Extract the (X, Y) coordinate from the center of the cell holding the provided text.  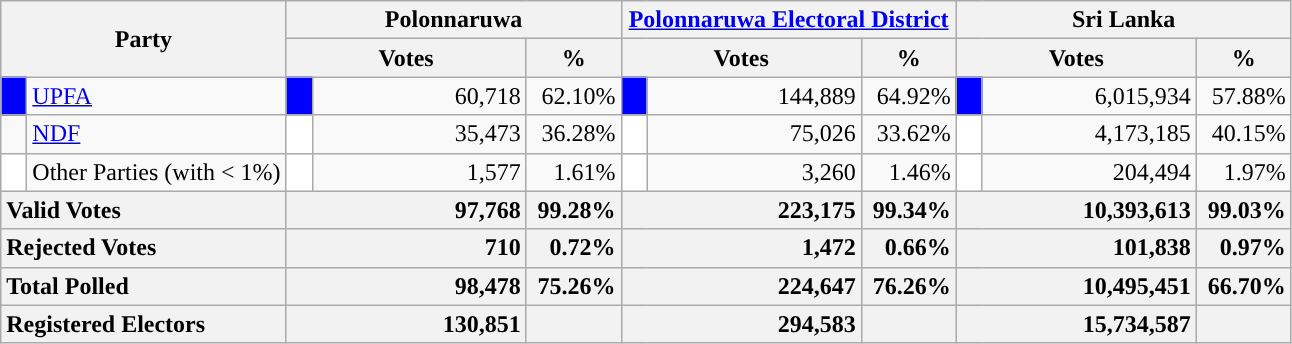
10,495,451 (1076, 286)
Sri Lanka (1124, 20)
223,175 (741, 210)
294,583 (741, 324)
40.15% (1244, 134)
57.88% (1244, 96)
Other Parties (with < 1%) (156, 172)
4,173,185 (1089, 134)
1.46% (908, 172)
101,838 (1076, 248)
33.62% (908, 134)
60,718 (419, 96)
62.10% (574, 96)
0.66% (908, 248)
99.34% (908, 210)
Registered Electors (144, 324)
0.72% (574, 248)
Rejected Votes (144, 248)
204,494 (1089, 172)
1,577 (419, 172)
76.26% (908, 286)
Total Polled (144, 286)
Valid Votes (144, 210)
224,647 (741, 286)
64.92% (908, 96)
66.70% (1244, 286)
98,478 (406, 286)
Polonnaruwa (454, 20)
75.26% (574, 286)
10,393,613 (1076, 210)
144,889 (754, 96)
1,472 (741, 248)
99.03% (1244, 210)
75,026 (754, 134)
35,473 (419, 134)
130,851 (406, 324)
36.28% (574, 134)
Party (144, 39)
1.61% (574, 172)
1.97% (1244, 172)
Polonnaruwa Electoral District (788, 20)
NDF (156, 134)
15,734,587 (1076, 324)
0.97% (1244, 248)
6,015,934 (1089, 96)
UPFA (156, 96)
97,768 (406, 210)
3,260 (754, 172)
710 (406, 248)
99.28% (574, 210)
